Extract the [x, y] coordinate from the center of the cell holding the provided text.  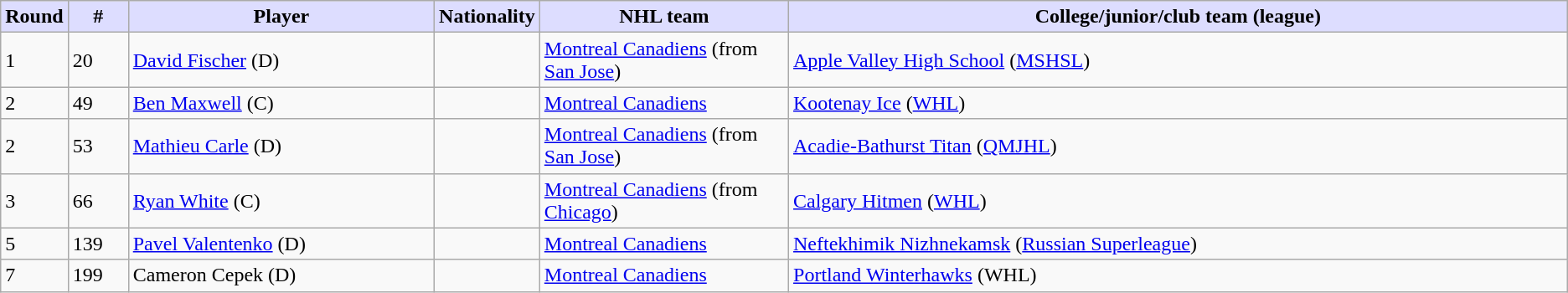
53 [98, 146]
Montreal Canadiens (from Chicago) [663, 201]
Mathieu Carle (D) [281, 146]
# [98, 17]
Acadie-Bathurst Titan (QMJHL) [1179, 146]
Apple Valley High School (MSHSL) [1179, 60]
Kootenay Ice (WHL) [1179, 103]
Cameron Cepek (D) [281, 275]
College/junior/club team (league) [1179, 17]
Portland Winterhawks (WHL) [1179, 275]
7 [34, 275]
Pavel Valentenko (D) [281, 244]
49 [98, 103]
NHL team [663, 17]
Ryan White (C) [281, 201]
Player [281, 17]
David Fischer (D) [281, 60]
1 [34, 60]
5 [34, 244]
Round [34, 17]
Ben Maxwell (C) [281, 103]
Calgary Hitmen (WHL) [1179, 201]
139 [98, 244]
3 [34, 201]
66 [98, 201]
Neftekhimik Nizhnekamsk (Russian Superleague) [1179, 244]
20 [98, 60]
Nationality [487, 17]
199 [98, 275]
